Search for the cell housing the specified text and yield its [X, Y] center coordinate. 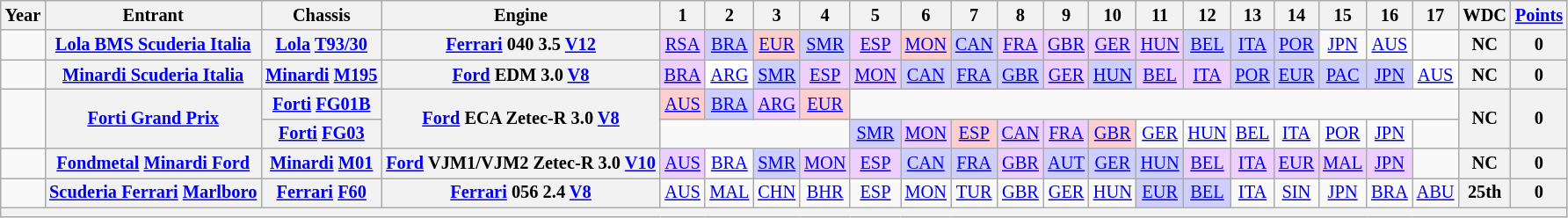
3 [777, 15]
9 [1066, 15]
Chassis [322, 15]
Ferrari F60 [322, 193]
Forti FG01B [322, 104]
10 [1113, 15]
Year [23, 15]
7 [974, 15]
16 [1390, 15]
8 [1021, 15]
Lola BMS Scuderia Italia [153, 45]
15 [1343, 15]
Ford ECA Zetec-R 3.0 V8 [520, 118]
Ferrari 040 3.5 V12 [520, 45]
Minardi M195 [322, 75]
RSA [683, 45]
Ferrari 056 2.4 V8 [520, 193]
25th [1485, 193]
Minardi Scuderia Italia [153, 75]
Forti FG03 [322, 134]
Scuderia Ferrari Marlboro [153, 193]
12 [1208, 15]
ABU [1436, 193]
WDC [1485, 15]
1 [683, 15]
AUT [1066, 163]
4 [824, 15]
17 [1436, 15]
13 [1252, 15]
SIN [1296, 193]
Ford EDM 3.0 V8 [520, 75]
CHN [777, 193]
Lola T93/30 [322, 45]
Points [1539, 15]
6 [926, 15]
Fondmetal Minardi Ford [153, 163]
2 [730, 15]
Ford VJM1/VJM2 Zetec-R 3.0 V10 [520, 163]
Engine [520, 15]
5 [875, 15]
PAC [1343, 75]
11 [1160, 15]
Minardi M01 [322, 163]
BHR [824, 193]
Entrant [153, 15]
Forti Grand Prix [153, 118]
TUR [974, 193]
14 [1296, 15]
